Output the [X, Y] coordinate of the center of the cell containing the given text.  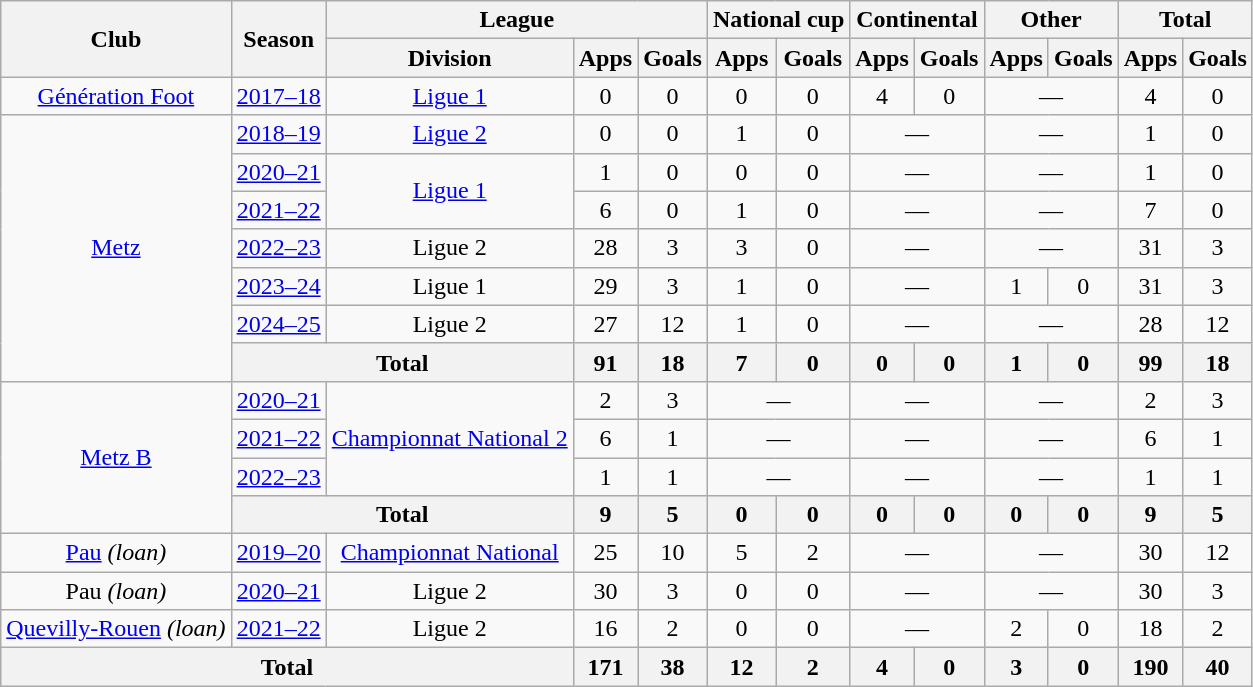
2018–19 [278, 134]
2024–25 [278, 324]
2019–20 [278, 553]
Continental [917, 20]
Quevilly-Rouen (loan) [116, 629]
Club [116, 39]
Other [1051, 20]
League [516, 20]
99 [1150, 362]
National cup [778, 20]
Championnat National 2 [450, 438]
Génération Foot [116, 96]
40 [1218, 667]
16 [605, 629]
91 [605, 362]
38 [673, 667]
Division [450, 58]
27 [605, 324]
Metz [116, 248]
Championnat National [450, 553]
171 [605, 667]
Season [278, 39]
2023–24 [278, 286]
25 [605, 553]
2017–18 [278, 96]
10 [673, 553]
Metz B [116, 457]
29 [605, 286]
190 [1150, 667]
